Scan for the cell matching the given text and deliver its [x, y] coordinate at center. 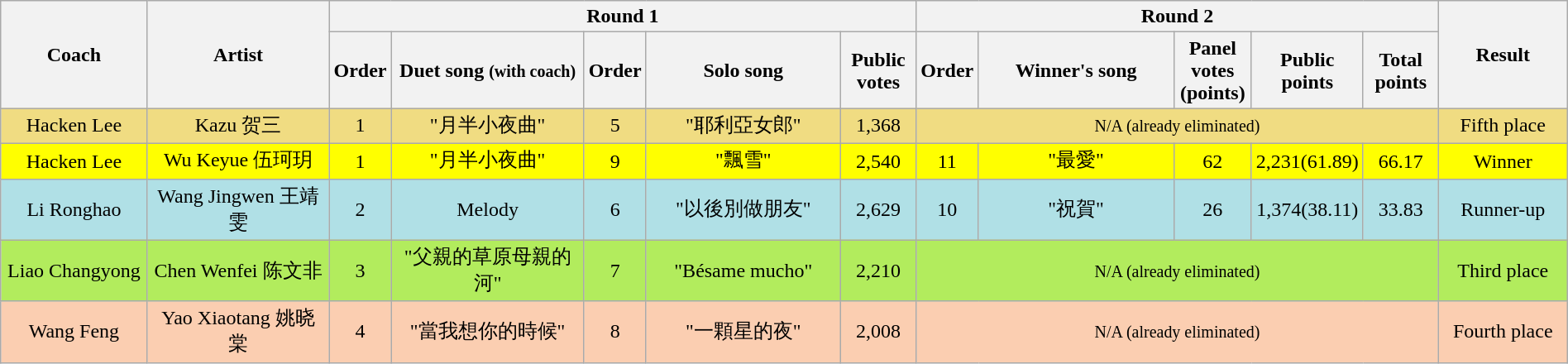
8 [615, 332]
Wang Jingwen 王靖雯 [238, 209]
Solo song [743, 70]
2,540 [878, 160]
Coach [74, 55]
Yao Xiaotang 姚晓棠 [238, 332]
2,210 [878, 271]
Wu Keyue 伍珂玥 [238, 160]
"當我想你的時候" [488, 332]
Wang Feng [74, 332]
Third place [1503, 271]
66.17 [1401, 160]
Public points [1307, 70]
Duet song (with coach) [488, 70]
Public votes [878, 70]
Artist [238, 55]
"父親的草原母親的河" [488, 271]
3 [361, 271]
Round 1 [623, 17]
"Bésame mucho" [743, 271]
6 [615, 209]
Round 2 [1178, 17]
62 [1212, 160]
"耶利亞女郎" [743, 126]
11 [948, 160]
7 [615, 271]
5 [615, 126]
Winner [1503, 160]
"最愛" [1077, 160]
2,629 [878, 209]
"飄雪" [743, 160]
2,008 [878, 332]
"以後別做朋友" [743, 209]
Total points [1401, 70]
Panel votes (points) [1212, 70]
2,231(61.89) [1307, 160]
Melody [488, 209]
"祝賀" [1077, 209]
2 [361, 209]
Runner-up [1503, 209]
10 [948, 209]
33.83 [1401, 209]
Result [1503, 55]
9 [615, 160]
Fifth place [1503, 126]
1,368 [878, 126]
4 [361, 332]
26 [1212, 209]
Winner's song [1077, 70]
Chen Wenfei 陈文非 [238, 271]
Fourth place [1503, 332]
Li Ronghao [74, 209]
Kazu 贺三 [238, 126]
"一顆星的夜" [743, 332]
1,374(38.11) [1307, 209]
Liao Changyong [74, 271]
